From the cell containing the given text, extract its center point as [X, Y] coordinate. 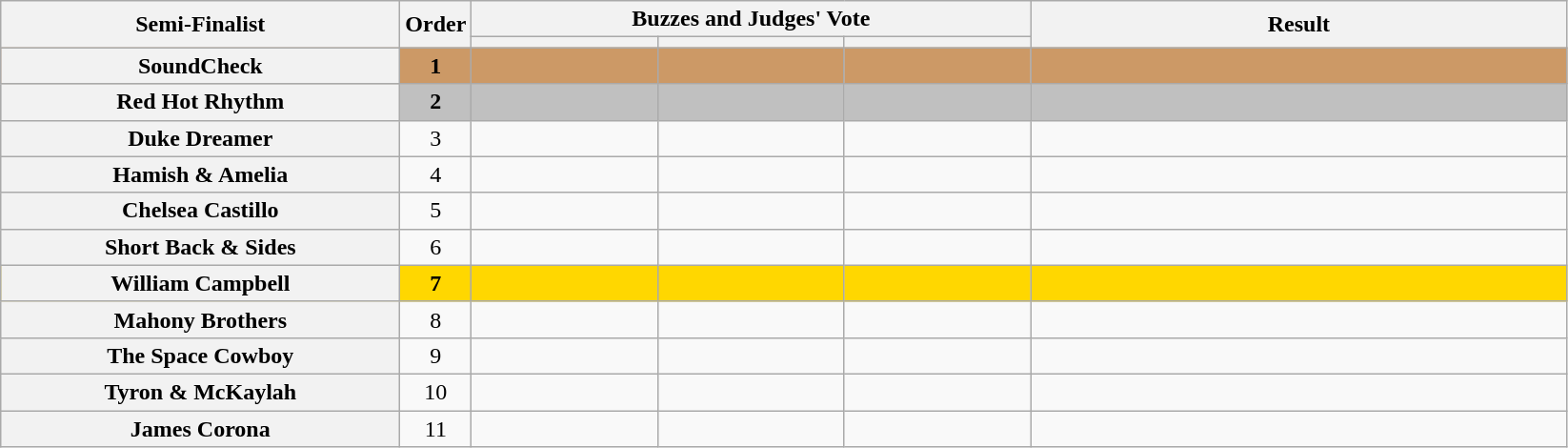
2 [436, 102]
7 [436, 283]
9 [436, 356]
Order [436, 25]
4 [436, 174]
Hamish & Amelia [200, 174]
5 [436, 211]
3 [436, 138]
10 [436, 392]
James Corona [200, 428]
1 [436, 66]
Mahony Brothers [200, 319]
Buzzes and Judges' Vote [751, 19]
The Space Cowboy [200, 356]
Tyron & McKaylah [200, 392]
6 [436, 247]
11 [436, 428]
William Campbell [200, 283]
8 [436, 319]
SoundCheck [200, 66]
Short Back & Sides [200, 247]
Result [1299, 25]
Chelsea Castillo [200, 211]
Semi-Finalist [200, 25]
Duke Dreamer [200, 138]
Red Hot Rhythm [200, 102]
